Locate the cell with the specified text and output its [x, y] center coordinate. 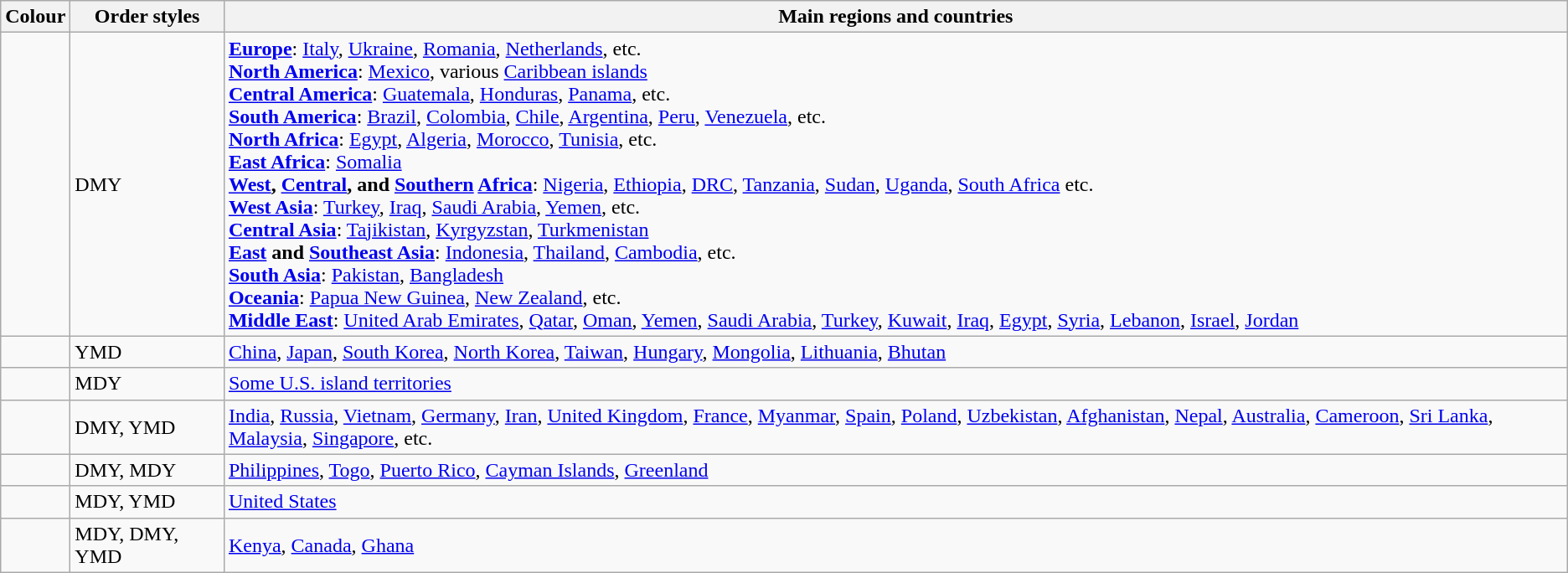
China, Japan, South Korea, North Korea, Taiwan, Hungary, Mongolia, Lithuania, Bhutan [895, 352]
MDY, YMD [147, 502]
DMY [147, 184]
DMY, YMD [147, 427]
Philippines, Togo, Puerto Rico, Cayman Islands, Greenland [895, 470]
Main regions and countries [895, 17]
Colour [35, 17]
MDY [147, 384]
Kenya, Canada, Ghana [895, 545]
Some U.S. island territories [895, 384]
MDY, DMY, YMD [147, 545]
Order styles [147, 17]
DMY, MDY [147, 470]
United States [895, 502]
YMD [147, 352]
